Provide the (x, y) coordinate of the cell's center where the given text is located.  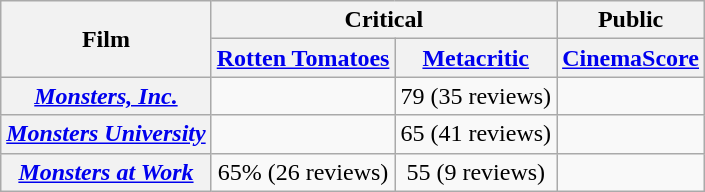
Public (631, 20)
55 (9 reviews) (476, 172)
Monsters, Inc. (106, 96)
CinemaScore (631, 58)
Metacritic (476, 58)
79 (35 reviews) (476, 96)
Monsters University (106, 134)
Film (106, 39)
Critical (384, 20)
Monsters at Work (106, 172)
65 (41 reviews) (476, 134)
Rotten Tomatoes (303, 58)
65% (26 reviews) (303, 172)
